Identify which cell holds the provided text, then report its (x, y) central coordinate. 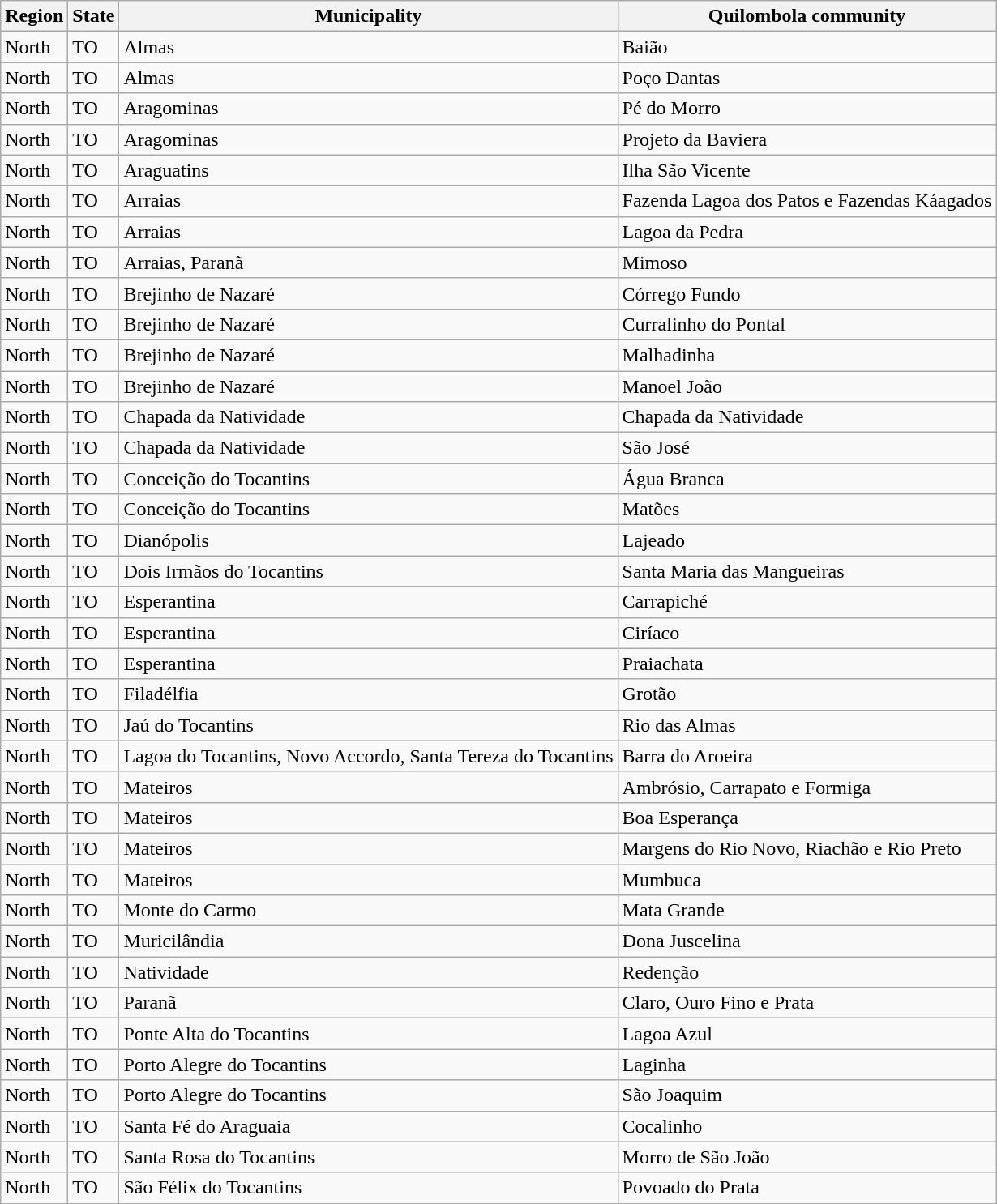
Matões (807, 510)
Ponte Alta do Tocantins (368, 1034)
Jaú do Tocantins (368, 725)
Praiachata (807, 664)
São Félix do Tocantins (368, 1188)
Mata Grande (807, 911)
Baião (807, 47)
Curralinho do Pontal (807, 324)
Córrego Fundo (807, 293)
Lajeado (807, 540)
Barra do Aroeira (807, 756)
Filadélfia (368, 694)
Dona Juscelina (807, 941)
Lagoa do Tocantins, Novo Accordo, Santa Tereza do Tocantins (368, 756)
Claro, Ouro Fino e Prata (807, 1003)
Mumbuca (807, 879)
Pé do Morro (807, 109)
Santa Maria das Mangueiras (807, 571)
São José (807, 448)
Dianópolis (368, 540)
Lagoa da Pedra (807, 232)
Muricilândia (368, 941)
Boa Esperança (807, 818)
Laginha (807, 1065)
Malhadinha (807, 355)
Lagoa Azul (807, 1034)
Água Branca (807, 479)
Arraias, Paranã (368, 263)
Carrapiché (807, 602)
Region (34, 16)
São Joaquim (807, 1095)
Rio das Almas (807, 725)
Poço Dantas (807, 78)
Natividade (368, 972)
Projeto da Baviera (807, 139)
Monte do Carmo (368, 911)
Cocalinho (807, 1126)
Mimoso (807, 263)
Redenção (807, 972)
Margens do Rio Novo, Riachão e Rio Preto (807, 848)
Paranã (368, 1003)
Grotão (807, 694)
Santa Fé do Araguaia (368, 1126)
Ciríaco (807, 633)
Manoel João (807, 386)
State (94, 16)
Morro de São João (807, 1157)
Municipality (368, 16)
Araguatins (368, 170)
Santa Rosa do Tocantins (368, 1157)
Ambrósio, Carrapato e Formiga (807, 787)
Povoado do Prata (807, 1188)
Fazenda Lagoa dos Patos e Fazendas Káagados (807, 201)
Dois Irmãos do Tocantins (368, 571)
Ilha São Vicente (807, 170)
Quilombola community (807, 16)
